Find where the given text appears and provide that cell's center as [x, y] coordinate. 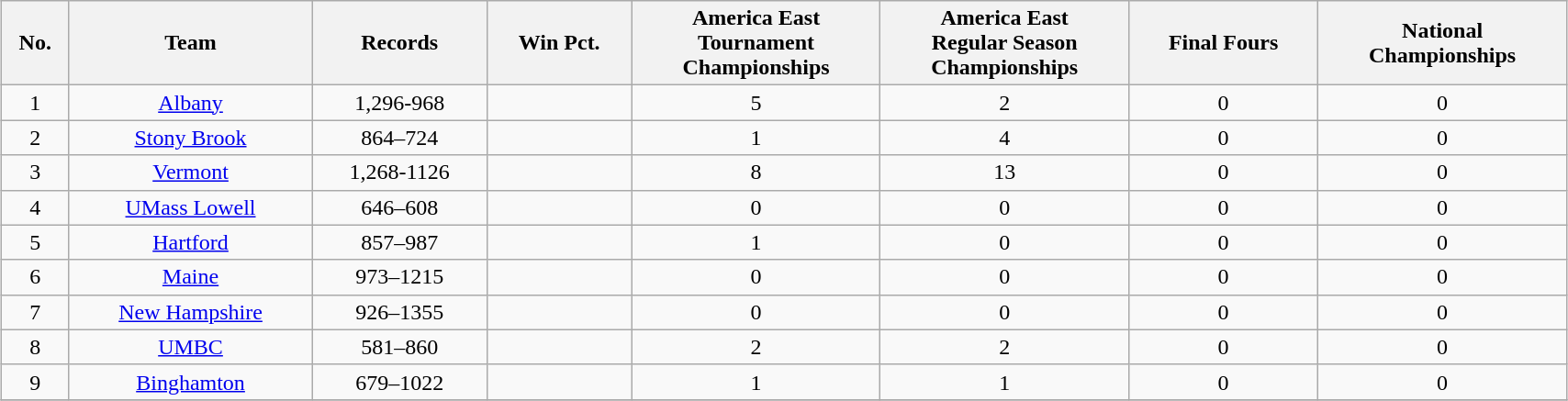
UMBC [191, 347]
9 [35, 382]
Final Fours [1223, 43]
646–608 [399, 207]
National Championships [1443, 43]
Win Pct. [559, 43]
Albany [191, 103]
Binghamton [191, 382]
7 [35, 312]
6 [35, 277]
13 [1004, 173]
Hartford [191, 242]
1,268-1126 [399, 173]
Team [191, 43]
Records [399, 43]
1,296-968 [399, 103]
America East Regular Season Championships [1004, 43]
Vermont [191, 173]
864–724 [399, 138]
581–860 [399, 347]
UMass Lowell [191, 207]
679–1022 [399, 382]
New Hampshire [191, 312]
Maine [191, 277]
857–987 [399, 242]
Stony Brook [191, 138]
3 [35, 173]
926–1355 [399, 312]
No. [35, 43]
America EastTournament Championships [756, 43]
973–1215 [399, 277]
